Return the [x, y] coordinate for the center point of the cell that contains the specified text.  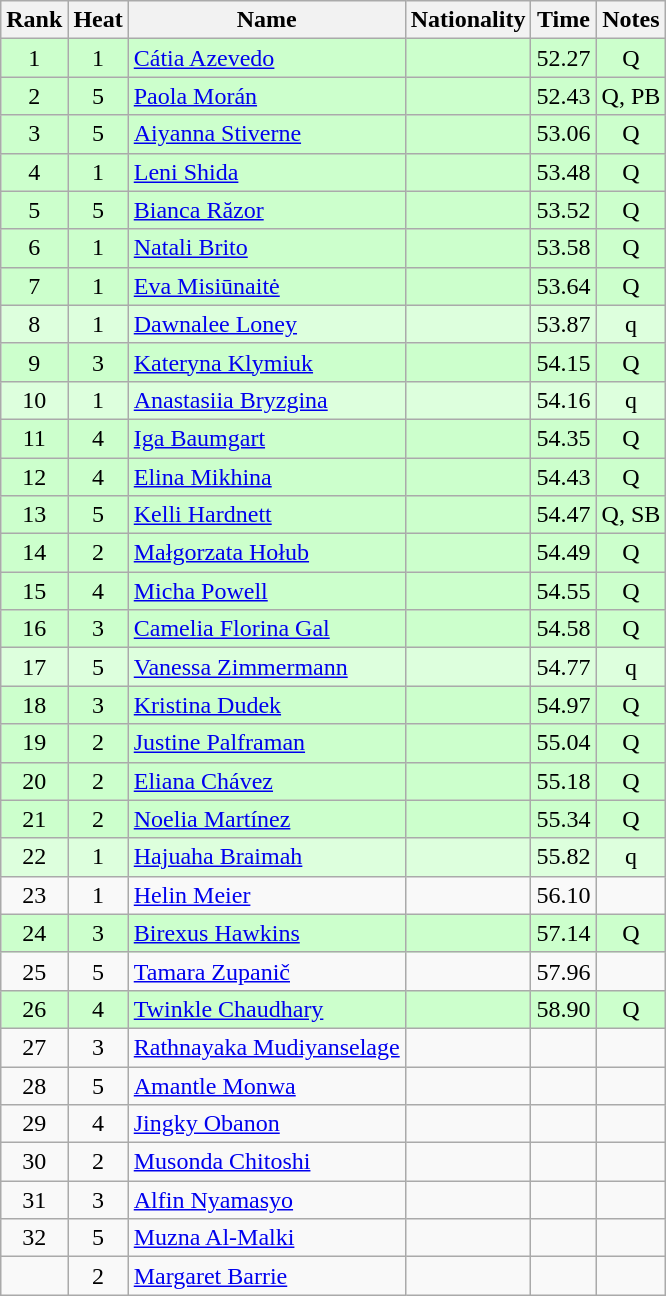
Amantle Monwa [266, 1085]
Name [266, 20]
54.47 [564, 515]
Q, SB [631, 515]
29 [34, 1124]
54.58 [564, 629]
Notes [631, 20]
57.14 [564, 933]
Tamara Zupanič [266, 971]
Cátia Azevedo [266, 58]
Aiyanna Stiverne [266, 134]
Twinkle Chaudhary [266, 1009]
Jingky Obanon [266, 1124]
Anastasiia Bryzgina [266, 400]
32 [34, 1238]
54.97 [564, 705]
Nationality [468, 20]
54.15 [564, 362]
23 [34, 895]
54.49 [564, 553]
Camelia Florina Gal [266, 629]
Natali Brito [266, 248]
58.90 [564, 1009]
Kelli Hardnett [266, 515]
Iga Baumgart [266, 438]
54.55 [564, 591]
53.64 [564, 286]
10 [34, 400]
9 [34, 362]
Elina Mikhina [266, 477]
14 [34, 553]
Heat [98, 20]
54.35 [564, 438]
52.43 [564, 96]
55.34 [564, 819]
55.82 [564, 857]
54.77 [564, 667]
57.96 [564, 971]
Alfin Nyamasyo [266, 1200]
Micha Powell [266, 591]
Justine Palframan [266, 743]
53.06 [564, 134]
Małgorzata Hołub [266, 553]
55.18 [564, 781]
26 [34, 1009]
53.52 [564, 210]
11 [34, 438]
52.27 [564, 58]
Eva Misiūnaitė [266, 286]
Paola Morán [266, 96]
Musonda Chitoshi [266, 1162]
Q, PB [631, 96]
Muzna Al-Malki [266, 1238]
17 [34, 667]
8 [34, 324]
12 [34, 477]
28 [34, 1085]
Leni Shida [266, 172]
54.43 [564, 477]
54.16 [564, 400]
Dawnalee Loney [266, 324]
Time [564, 20]
56.10 [564, 895]
Rathnayaka Mudiyanselage [266, 1047]
Bianca Răzor [266, 210]
19 [34, 743]
Rank [34, 20]
18 [34, 705]
55.04 [564, 743]
6 [34, 248]
Kateryna Klymiuk [266, 362]
16 [34, 629]
13 [34, 515]
21 [34, 819]
53.48 [564, 172]
15 [34, 591]
30 [34, 1162]
53.58 [564, 248]
Noelia Martínez [266, 819]
22 [34, 857]
53.87 [564, 324]
Margaret Barrie [266, 1276]
25 [34, 971]
Birexus Hawkins [266, 933]
Vanessa Zimmermann [266, 667]
20 [34, 781]
Hajuaha Braimah [266, 857]
27 [34, 1047]
24 [34, 933]
7 [34, 286]
31 [34, 1200]
Helin Meier [266, 895]
Kristina Dudek [266, 705]
Eliana Chávez [266, 781]
